Pinpoint the cell where the given text exists, returning its [x, y] midpoint coordinate. 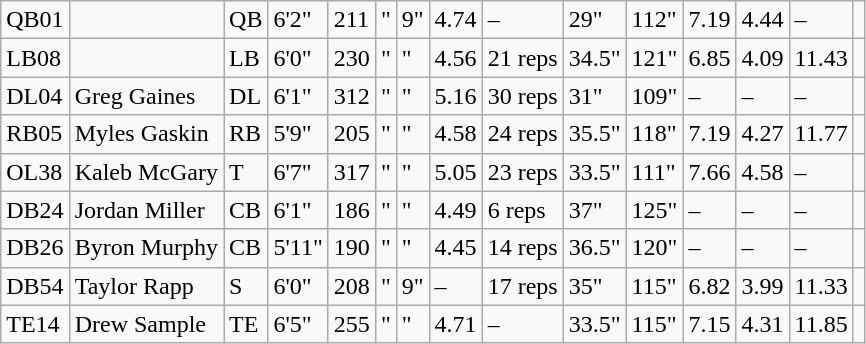
Drew Sample [146, 324]
3.99 [762, 286]
37" [594, 210]
QB01 [35, 20]
31" [594, 96]
6.85 [710, 58]
T [246, 172]
17 reps [522, 286]
317 [352, 172]
4.74 [456, 20]
6'2" [298, 20]
14 reps [522, 248]
112" [654, 20]
11.43 [821, 58]
24 reps [522, 134]
4.44 [762, 20]
6 reps [522, 210]
DB24 [35, 210]
Byron Murphy [146, 248]
29" [594, 20]
312 [352, 96]
34.5" [594, 58]
6'7" [298, 172]
DL [246, 96]
36.5" [594, 248]
RB [246, 134]
TE14 [35, 324]
RB05 [35, 134]
S [246, 286]
4.09 [762, 58]
21 reps [522, 58]
11.33 [821, 286]
6'5" [298, 324]
7.66 [710, 172]
125" [654, 210]
255 [352, 324]
190 [352, 248]
LB [246, 58]
4.27 [762, 134]
Greg Gaines [146, 96]
208 [352, 286]
5'11" [298, 248]
4.49 [456, 210]
186 [352, 210]
5.16 [456, 96]
7.15 [710, 324]
211 [352, 20]
Myles Gaskin [146, 134]
DL04 [35, 96]
Jordan Miller [146, 210]
LB08 [35, 58]
OL38 [35, 172]
DB26 [35, 248]
TE [246, 324]
120" [654, 248]
6.82 [710, 286]
5.05 [456, 172]
230 [352, 58]
11.85 [821, 324]
4.56 [456, 58]
118" [654, 134]
Kaleb McGary [146, 172]
109" [654, 96]
4.31 [762, 324]
QB [246, 20]
5'9" [298, 134]
11.77 [821, 134]
111" [654, 172]
Taylor Rapp [146, 286]
DB54 [35, 286]
35.5" [594, 134]
121" [654, 58]
23 reps [522, 172]
4.45 [456, 248]
35" [594, 286]
4.71 [456, 324]
205 [352, 134]
30 reps [522, 96]
